Find where the given text appears and provide that cell's center as (X, Y) coordinate. 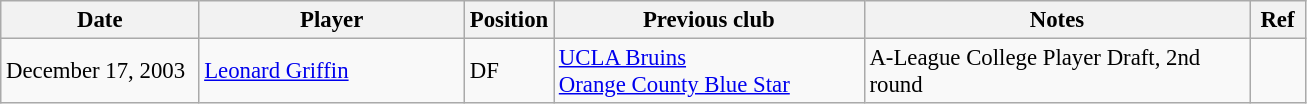
Ref (1278, 20)
Leonard Griffin (332, 72)
Notes (1057, 20)
Player (332, 20)
UCLA Bruins Orange County Blue Star (710, 72)
DF (508, 72)
A-League College Player Draft, 2nd round (1057, 72)
Position (508, 20)
December 17, 2003 (100, 72)
Previous club (710, 20)
Date (100, 20)
